From the cell containing the given text, extract its center point as (X, Y) coordinate. 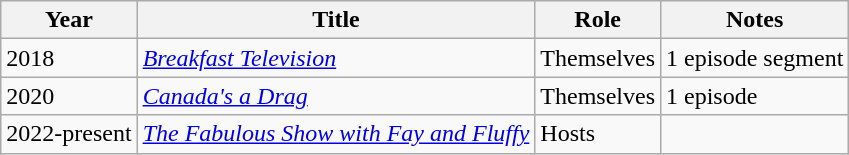
2020 (69, 96)
Canada's a Drag (336, 96)
Notes (755, 20)
The Fabulous Show with Fay and Fluffy (336, 134)
1 episode (755, 96)
Role (598, 20)
Year (69, 20)
1 episode segment (755, 58)
Breakfast Television (336, 58)
Hosts (598, 134)
2022-present (69, 134)
Title (336, 20)
2018 (69, 58)
